Return the (x, y) coordinate for the center point of the cell that contains the specified text.  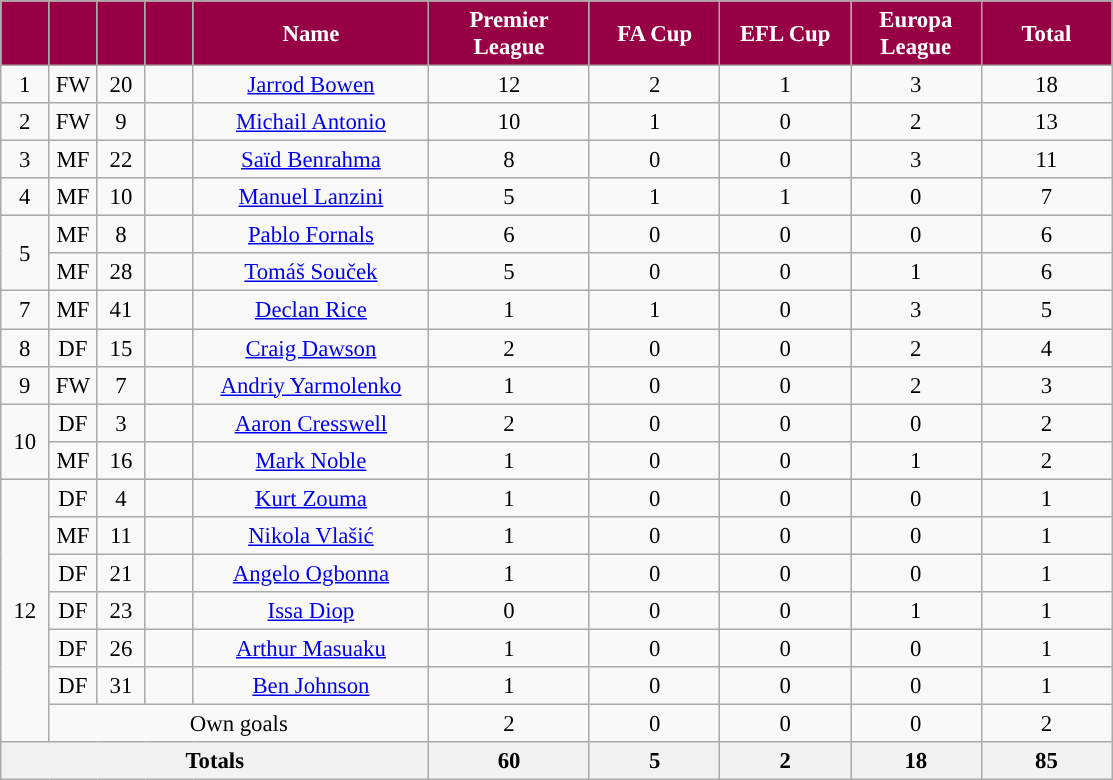
Saïd Benrahma (311, 160)
26 (121, 648)
85 (1046, 761)
41 (121, 310)
Manuel Lanzini (311, 197)
Michail Antonio (311, 122)
EFL Cup (786, 34)
Tomáš Souček (311, 273)
Angelo Ogbonna (311, 573)
Total (1046, 34)
21 (121, 573)
20 (121, 85)
Nikola Vlašić (311, 536)
Own goals (239, 724)
15 (121, 348)
23 (121, 611)
Jarrod Bowen (311, 85)
Pablo Fornals (311, 235)
Andriy Yarmolenko (311, 385)
60 (510, 761)
13 (1046, 122)
Craig Dawson (311, 348)
Name (311, 34)
Arthur Masuaku (311, 648)
Aaron Cresswell (311, 423)
Declan Rice (311, 310)
Europa League (916, 34)
Kurt Zouma (311, 498)
Totals (215, 761)
Issa Diop (311, 611)
16 (121, 460)
31 (121, 686)
Premier League (510, 34)
28 (121, 273)
FA Cup (654, 34)
Ben Johnson (311, 686)
22 (121, 160)
Mark Noble (311, 460)
